Return the [X, Y] coordinate for the center point of the cell that contains the specified text.  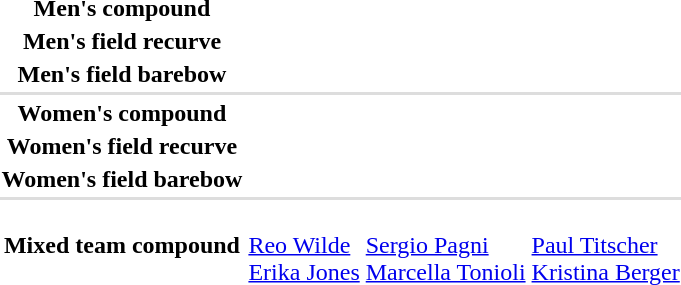
Men's field barebow [122, 74]
Women's field recurve [122, 146]
Men's field recurve [122, 41]
Women's compound [122, 113]
Women's field barebow [122, 179]
